Detect which cell encompasses the target text, then output its (X, Y) center coordinate. 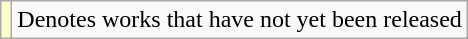
Denotes works that have not yet been released (240, 20)
